Scan for the cell matching the given text and deliver its [X, Y] coordinate at center. 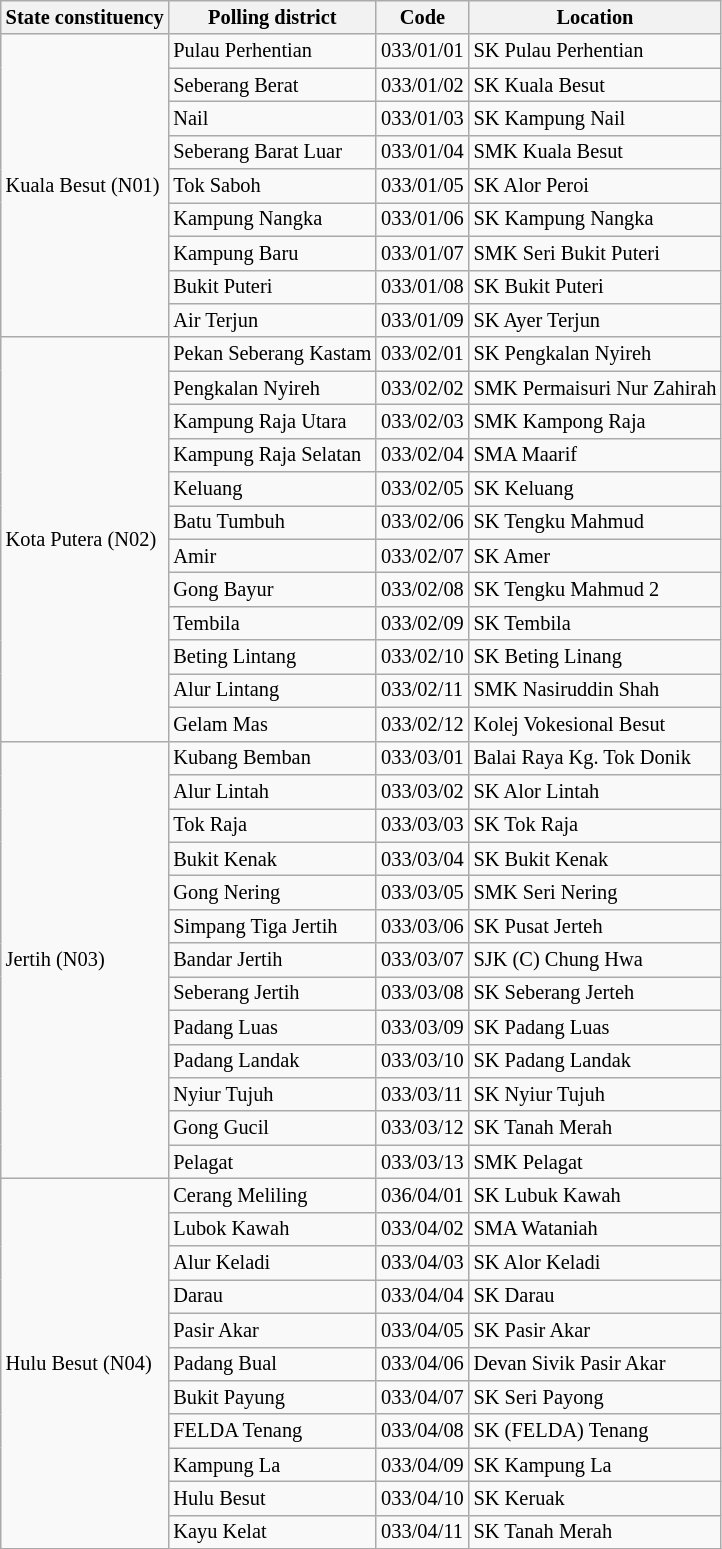
Padang Bual [272, 1364]
Air Terjun [272, 320]
SMA Wataniah [596, 1229]
Gelam Mas [272, 724]
033/04/06 [422, 1364]
033/01/08 [422, 287]
Kampung Nangka [272, 219]
Devan Sivik Pasir Akar [596, 1364]
SMK Seri Bukit Puteri [596, 253]
Kampung Raja Utara [272, 421]
Polling district [272, 17]
Gong Gucil [272, 1128]
Tok Raja [272, 825]
Tok Saboh [272, 186]
033/03/06 [422, 926]
033/01/06 [422, 219]
Amir [272, 556]
Seberang Berat [272, 85]
033/03/04 [422, 859]
SMK Nasiruddin Shah [596, 690]
Cerang Meliling [272, 1195]
033/03/10 [422, 1061]
Kampung Raja Selatan [272, 455]
033/04/10 [422, 1498]
Kubang Bemban [272, 758]
SK (FELDA) Tenang [596, 1431]
Jertih (N03) [85, 960]
Alur Lintah [272, 791]
033/01/07 [422, 253]
033/03/12 [422, 1128]
SK Pengkalan Nyireh [596, 354]
033/02/03 [422, 421]
SK Pasir Akar [596, 1330]
Hulu Besut (N04) [85, 1363]
SK Kampung Nangka [596, 219]
Pasir Akar [272, 1330]
033/02/10 [422, 657]
SK Pulau Perhentian [596, 51]
Kampung Baru [272, 253]
Kolej Vokesional Besut [596, 724]
SK Amer [596, 556]
Bukit Puteri [272, 287]
Balai Raya Kg. Tok Donik [596, 758]
SK Kuala Besut [596, 85]
033/01/01 [422, 51]
Kuala Besut (N01) [85, 186]
Pekan Seberang Kastam [272, 354]
Seberang Jertih [272, 993]
Gong Nering [272, 892]
SK Lubuk Kawah [596, 1195]
Kampung La [272, 1465]
SK Tok Raja [596, 825]
Nail [272, 118]
033/02/08 [422, 589]
SK Padang Landak [596, 1061]
033/04/07 [422, 1397]
State constituency [85, 17]
Padang Landak [272, 1061]
SMK Pelagat [596, 1162]
Simpang Tiga Jertih [272, 926]
SMA Maarif [596, 455]
Hulu Besut [272, 1498]
Nyiur Tujuh [272, 1094]
033/04/03 [422, 1263]
SK Keruak [596, 1498]
SMK Kuala Besut [596, 152]
SK Seberang Jerteh [596, 993]
SK Kampung Nail [596, 118]
033/03/03 [422, 825]
SK Keluang [596, 489]
033/04/02 [422, 1229]
033/04/09 [422, 1465]
SK Tengku Mahmud [596, 522]
033/03/05 [422, 892]
033/01/03 [422, 118]
033/02/02 [422, 388]
033/03/02 [422, 791]
SK Tembila [596, 623]
033/03/07 [422, 960]
FELDA Tenang [272, 1431]
033/02/09 [422, 623]
Bukit Kenak [272, 859]
SMK Kampong Raja [596, 421]
SK Bukit Puteri [596, 287]
Beting Lintang [272, 657]
033/01/05 [422, 186]
033/04/05 [422, 1330]
Gong Bayur [272, 589]
033/02/04 [422, 455]
033/02/12 [422, 724]
Tembila [272, 623]
Padang Luas [272, 1027]
036/04/01 [422, 1195]
SK Nyiur Tujuh [596, 1094]
033/02/01 [422, 354]
033/03/01 [422, 758]
SK Ayer Terjun [596, 320]
Pulau Perhentian [272, 51]
Batu Tumbuh [272, 522]
033/01/04 [422, 152]
033/04/08 [422, 1431]
SK Padang Luas [596, 1027]
Kayu Kelat [272, 1532]
033/01/02 [422, 85]
Seberang Barat Luar [272, 152]
033/02/11 [422, 690]
033/04/11 [422, 1532]
SK Alor Lintah [596, 791]
Alur Lintang [272, 690]
SK Alor Keladi [596, 1263]
Pelagat [272, 1162]
033/03/08 [422, 993]
Keluang [272, 489]
SK Beting Linang [596, 657]
Kota Putera (N02) [85, 539]
Lubok Kawah [272, 1229]
033/02/05 [422, 489]
SK Seri Payong [596, 1397]
Pengkalan Nyireh [272, 388]
033/03/09 [422, 1027]
Bandar Jertih [272, 960]
033/02/06 [422, 522]
SK Pusat Jerteh [596, 926]
SK Tengku Mahmud 2 [596, 589]
033/03/11 [422, 1094]
SMK Seri Nering [596, 892]
Alur Keladi [272, 1263]
033/04/04 [422, 1296]
SMK Permaisuri Nur Zahirah [596, 388]
SK Bukit Kenak [596, 859]
033/02/07 [422, 556]
SK Darau [596, 1296]
SJK (C) Chung Hwa [596, 960]
Code [422, 17]
Darau [272, 1296]
SK Alor Peroi [596, 186]
033/01/09 [422, 320]
Location [596, 17]
033/03/13 [422, 1162]
Bukit Payung [272, 1397]
SK Kampung La [596, 1465]
